Extract the [X, Y] coordinate from the center of the cell holding the provided text.  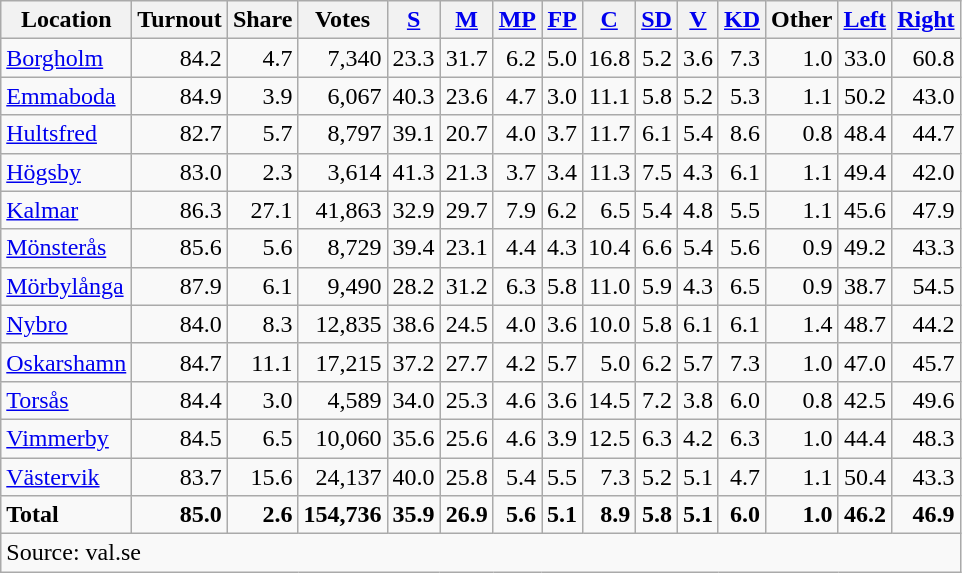
3.4 [562, 172]
3,614 [342, 172]
49.2 [865, 248]
7.5 [657, 172]
Other [802, 20]
83.7 [180, 477]
42.5 [865, 400]
40.3 [414, 96]
7.2 [657, 400]
15.6 [262, 477]
10.4 [610, 248]
SD [657, 20]
154,736 [342, 515]
84.0 [180, 324]
23.1 [466, 248]
10,060 [342, 438]
C [610, 20]
84.5 [180, 438]
32.9 [414, 210]
8.9 [610, 515]
23.6 [466, 96]
24.5 [466, 324]
45.6 [865, 210]
84.9 [180, 96]
41,863 [342, 210]
84.2 [180, 58]
40.0 [414, 477]
43.0 [926, 96]
6.6 [657, 248]
Mönsterås [66, 248]
82.7 [180, 134]
44.7 [926, 134]
Total [66, 515]
33.0 [865, 58]
MP [517, 20]
39.4 [414, 248]
42.0 [926, 172]
31.7 [466, 58]
48.3 [926, 438]
Source: val.se [480, 553]
11.0 [610, 286]
Nybro [66, 324]
27.7 [466, 362]
50.4 [865, 477]
60.8 [926, 58]
Mörbylånga [66, 286]
44.4 [865, 438]
Share [262, 20]
46.9 [926, 515]
Vimmerby [66, 438]
Right [926, 20]
11.3 [610, 172]
16.8 [610, 58]
38.6 [414, 324]
4.8 [698, 210]
S [414, 20]
85.6 [180, 248]
41.3 [414, 172]
35.9 [414, 515]
20.7 [466, 134]
11.7 [610, 134]
21.3 [466, 172]
12.5 [610, 438]
24,137 [342, 477]
35.6 [414, 438]
54.5 [926, 286]
23.3 [414, 58]
V [698, 20]
8.3 [262, 324]
5.3 [742, 96]
Votes [342, 20]
8.6 [742, 134]
28.2 [414, 286]
14.5 [610, 400]
Left [865, 20]
37.2 [414, 362]
49.4 [865, 172]
25.3 [466, 400]
87.9 [180, 286]
45.7 [926, 362]
KD [742, 20]
12,835 [342, 324]
84.7 [180, 362]
48.4 [865, 134]
39.1 [414, 134]
2.6 [262, 515]
50.2 [865, 96]
8,797 [342, 134]
47.0 [865, 362]
26.9 [466, 515]
10.0 [610, 324]
1.4 [802, 324]
Kalmar [66, 210]
Torsås [66, 400]
9,490 [342, 286]
25.6 [466, 438]
6,067 [342, 96]
Högsby [66, 172]
Hultsfred [66, 134]
7.9 [517, 210]
Location [66, 20]
FP [562, 20]
86.3 [180, 210]
4,589 [342, 400]
38.7 [865, 286]
84.4 [180, 400]
46.2 [865, 515]
31.2 [466, 286]
29.7 [466, 210]
2.3 [262, 172]
Västervik [66, 477]
Borgholm [66, 58]
34.0 [414, 400]
85.0 [180, 515]
25.8 [466, 477]
M [466, 20]
Oskarshamn [66, 362]
8,729 [342, 248]
Emmaboda [66, 96]
7,340 [342, 58]
5.9 [657, 286]
48.7 [865, 324]
83.0 [180, 172]
47.9 [926, 210]
Turnout [180, 20]
49.6 [926, 400]
4.4 [517, 248]
3.8 [698, 400]
44.2 [926, 324]
27.1 [262, 210]
17,215 [342, 362]
